Detect which cell encompasses the target text, then output its (X, Y) center coordinate. 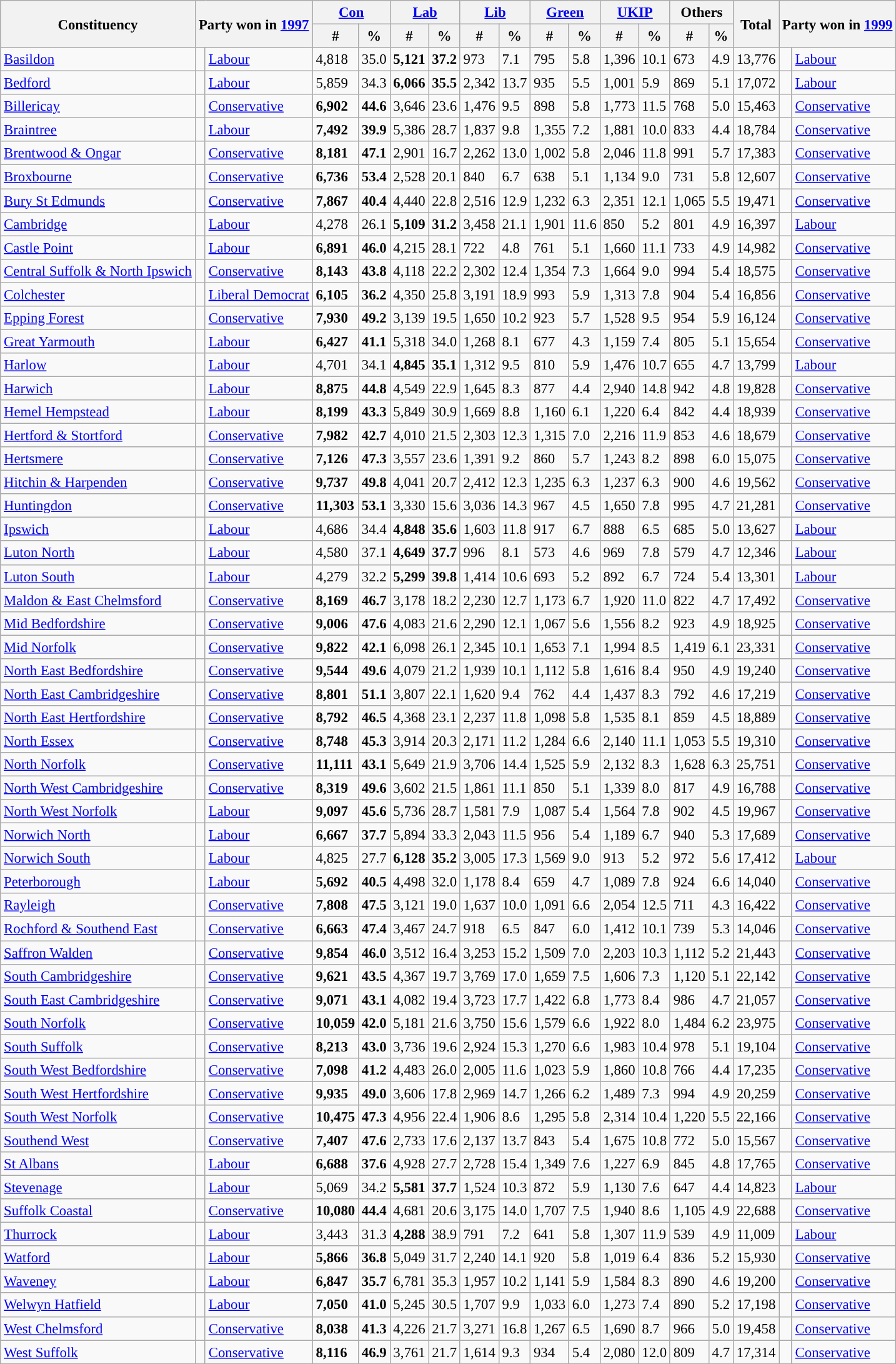
4,215 (409, 248)
4,226 (409, 1328)
4,956 (409, 1117)
2,240 (479, 1258)
761 (550, 248)
1,637 (479, 906)
South Norfolk (97, 1023)
4,845 (409, 365)
5,581 (409, 1188)
3,467 (409, 929)
5,109 (409, 224)
795 (550, 59)
1,837 (479, 130)
15,463 (756, 106)
22.2 (444, 271)
16.7 (444, 153)
918 (479, 929)
14.3 (514, 506)
33.3 (444, 835)
1,173 (550, 600)
792 (689, 694)
4,580 (335, 553)
2,237 (479, 718)
1,284 (550, 741)
18,889 (756, 718)
1,243 (619, 459)
49.2 (374, 318)
15.4 (514, 1164)
954 (689, 318)
19,240 (756, 671)
1,860 (619, 1070)
900 (689, 483)
972 (689, 858)
Norwich South (97, 858)
14,982 (756, 248)
23.1 (444, 718)
42.0 (374, 1023)
1,134 (619, 177)
7.9 (514, 811)
Thurrock (97, 1235)
4,079 (409, 671)
1,535 (619, 718)
South Cambridgeshire (97, 976)
9,006 (335, 623)
1,614 (479, 1352)
5,181 (409, 1023)
15,075 (756, 459)
1,307 (619, 1235)
5,299 (409, 576)
8,748 (335, 741)
19.6 (444, 1046)
Billericay (97, 106)
1,628 (689, 765)
Maldon & East Chelmsford (97, 600)
25,751 (756, 765)
5,849 (409, 412)
18,925 (756, 623)
Stevenage (97, 1188)
Castle Point (97, 248)
659 (550, 882)
731 (689, 177)
1,983 (619, 1046)
18,679 (756, 436)
14,823 (756, 1188)
1,579 (550, 1023)
2,516 (479, 201)
17,383 (756, 153)
36.8 (374, 1258)
9,097 (335, 811)
940 (689, 835)
22.4 (444, 1117)
8.7 (654, 1328)
40.4 (374, 201)
Waveney (97, 1281)
8,792 (335, 718)
South West Bedfordshire (97, 1070)
10.7 (654, 365)
35.1 (444, 365)
Green (565, 13)
917 (550, 529)
19,458 (756, 1328)
2,203 (619, 953)
3,606 (409, 1093)
8.5 (654, 647)
4,825 (335, 858)
14.8 (654, 388)
46.7 (374, 600)
17,492 (756, 600)
3,557 (409, 459)
869 (689, 83)
1,659 (550, 976)
872 (550, 1188)
11,303 (335, 506)
4,928 (409, 1164)
46.5 (374, 718)
25.8 (444, 294)
934 (550, 1352)
Peterborough (97, 882)
21.2 (444, 671)
1,189 (619, 835)
35.2 (444, 858)
3,512 (409, 953)
12.4 (514, 271)
Watford (97, 1258)
4,701 (335, 365)
18,575 (756, 271)
11,111 (335, 765)
10,059 (335, 1023)
36.2 (374, 294)
3,139 (409, 318)
Hemel Hempstead (97, 412)
2,924 (479, 1046)
North East Bedfordshire (97, 671)
South West Hertfordshire (97, 1093)
Suffolk Coastal (97, 1211)
655 (689, 365)
19.0 (444, 906)
966 (689, 1328)
Total (756, 24)
9,935 (335, 1093)
935 (550, 83)
Epping Forest (97, 318)
14.0 (514, 1211)
14,046 (756, 929)
Bury St Edmunds (97, 201)
3,646 (409, 106)
16,856 (756, 294)
31.7 (444, 1258)
Bedford (97, 83)
20.7 (444, 483)
956 (550, 835)
23,331 (756, 647)
1,620 (479, 694)
801 (689, 224)
17.8 (444, 1093)
Norwich North (97, 835)
Con (351, 13)
Brentwood & Ongar (97, 153)
5,245 (409, 1305)
2,132 (619, 765)
1,569 (550, 858)
11,009 (756, 1235)
817 (689, 788)
Hitchin & Harpenden (97, 483)
11.0 (654, 600)
7,982 (335, 436)
Basildon (97, 59)
South West Norfolk (97, 1117)
942 (689, 388)
North East Cambridgeshire (97, 694)
2,054 (619, 906)
995 (689, 506)
17.0 (514, 976)
20.3 (444, 741)
19.7 (444, 976)
3,914 (409, 741)
6,688 (335, 1164)
4,278 (335, 224)
3,191 (479, 294)
9,621 (335, 976)
Lib (495, 13)
1,901 (550, 224)
Great Yarmouth (97, 341)
3,761 (409, 1352)
724 (689, 576)
950 (689, 671)
4,041 (409, 483)
1,906 (479, 1117)
3,036 (479, 506)
859 (689, 718)
924 (689, 882)
18,939 (756, 412)
822 (689, 600)
16.4 (444, 953)
847 (550, 929)
21,281 (756, 506)
1,922 (619, 1023)
North West Norfolk (97, 811)
35.7 (374, 1281)
17,198 (756, 1305)
1,178 (479, 882)
6,128 (409, 858)
13,301 (756, 576)
904 (689, 294)
10,080 (335, 1211)
892 (619, 576)
10.6 (514, 576)
647 (689, 1188)
43.8 (374, 271)
7,098 (335, 1070)
9,854 (335, 953)
2,262 (479, 153)
18,784 (756, 130)
8,116 (335, 1352)
14.7 (514, 1093)
3,723 (479, 1000)
42.1 (374, 647)
15,567 (756, 1140)
5,859 (335, 83)
30.5 (444, 1305)
1,412 (619, 929)
9.8 (514, 130)
1,881 (619, 130)
12.7 (514, 600)
6.8 (584, 1000)
Party won in 1999 (837, 24)
1,130 (619, 1188)
6,427 (335, 341)
Hertford & Stortford (97, 436)
Hertsmere (97, 459)
South East Cambridgeshire (97, 1000)
20.6 (444, 1211)
9.2 (514, 459)
1,669 (479, 412)
4,848 (409, 529)
877 (550, 388)
986 (689, 1000)
39.8 (444, 576)
3,458 (479, 224)
8,181 (335, 153)
Broxbourne (97, 177)
1,067 (550, 623)
21.9 (444, 765)
6,891 (335, 248)
17,689 (756, 835)
8,801 (335, 694)
Mid Bedfordshire (97, 623)
2,728 (479, 1164)
1,295 (550, 1117)
1,089 (619, 882)
4,649 (409, 553)
5,692 (335, 882)
1,414 (479, 576)
Luton North (97, 553)
49.0 (374, 1093)
15,654 (756, 341)
913 (619, 858)
9.3 (514, 1352)
5,894 (409, 835)
4,498 (409, 882)
Liberal Democrat (259, 294)
973 (479, 59)
3,121 (409, 906)
7,808 (335, 906)
539 (689, 1235)
1,564 (619, 811)
7,492 (335, 130)
15,930 (756, 1258)
44.4 (374, 1211)
4,681 (409, 1211)
West Chelmsford (97, 1328)
2,969 (479, 1093)
19.5 (444, 318)
711 (689, 906)
5,318 (409, 341)
2,733 (409, 1140)
Harlow (97, 365)
1,033 (550, 1305)
43.0 (374, 1046)
1,616 (619, 671)
7,126 (335, 459)
2,080 (619, 1352)
2,351 (619, 201)
1,232 (550, 201)
West Suffolk (97, 1352)
1,105 (689, 1211)
2,230 (479, 600)
6,847 (335, 1281)
2,137 (479, 1140)
Central Suffolk & North Ipswich (97, 271)
9,544 (335, 671)
8,143 (335, 271)
1,354 (550, 271)
573 (550, 553)
1,396 (619, 59)
46.9 (374, 1352)
2,043 (479, 835)
1,268 (479, 341)
30.9 (444, 412)
5,386 (409, 130)
845 (689, 1164)
1,645 (479, 388)
12,607 (756, 177)
1,653 (550, 647)
16,124 (756, 318)
32.2 (374, 576)
34.0 (444, 341)
15.3 (514, 1046)
1,994 (619, 647)
2,171 (479, 741)
1,160 (550, 412)
47.5 (374, 906)
17,235 (756, 1070)
1,098 (550, 718)
1,091 (550, 906)
996 (479, 553)
1,349 (550, 1164)
13,627 (756, 529)
32.0 (444, 882)
21.1 (514, 224)
3,443 (335, 1235)
41.3 (374, 1328)
1,053 (689, 741)
28.1 (444, 248)
1,940 (619, 1211)
Welwyn Hatfield (97, 1305)
47.1 (374, 153)
739 (689, 929)
3,769 (479, 976)
843 (550, 1140)
19,310 (756, 741)
17,219 (756, 694)
836 (689, 1258)
17,412 (756, 858)
35.5 (444, 83)
6,098 (409, 647)
1,002 (550, 153)
6,667 (335, 835)
722 (479, 248)
7,050 (335, 1305)
1,484 (689, 1023)
19,562 (756, 483)
1,270 (550, 1046)
3,807 (409, 694)
7,407 (335, 1140)
17,765 (756, 1164)
3,602 (409, 788)
1,524 (479, 1188)
2,005 (479, 1070)
Rayleigh (97, 906)
Ipswich (97, 529)
2,345 (479, 647)
19,967 (756, 811)
17.3 (514, 858)
12,346 (756, 553)
902 (689, 811)
3,253 (479, 953)
North East Hertfordshire (97, 718)
9.4 (514, 694)
13,776 (756, 59)
1,489 (619, 1093)
1,159 (619, 341)
13.0 (514, 153)
Luton South (97, 576)
45.6 (374, 811)
Lab (425, 13)
1,019 (619, 1258)
3,750 (479, 1023)
1,235 (550, 483)
22.8 (444, 201)
1,660 (619, 248)
853 (689, 436)
8.8 (514, 412)
18.2 (444, 600)
4,686 (335, 529)
15.2 (514, 953)
766 (689, 1070)
14,040 (756, 882)
1,315 (550, 436)
6.9 (654, 1164)
53.1 (374, 506)
1,267 (550, 1328)
993 (550, 294)
Cambridge (97, 224)
1,266 (550, 1093)
6,781 (409, 1281)
3,736 (409, 1046)
978 (689, 1046)
3,271 (479, 1328)
2,901 (409, 153)
8,169 (335, 600)
19,104 (756, 1046)
685 (689, 529)
1,312 (479, 365)
1,237 (619, 483)
4,010 (409, 436)
5,121 (409, 59)
39.9 (374, 130)
16,788 (756, 788)
2,528 (409, 177)
37.6 (374, 1164)
1,957 (479, 1281)
4,483 (409, 1070)
22,142 (756, 976)
Harwich (97, 388)
17.6 (444, 1140)
Huntingdon (97, 506)
8,319 (335, 788)
1,581 (479, 811)
4,549 (409, 388)
31.2 (444, 224)
35.6 (444, 529)
Southend West (97, 1140)
12.9 (514, 201)
Braintree (97, 130)
641 (550, 1235)
14.1 (514, 1258)
833 (689, 130)
4,367 (409, 976)
7,930 (335, 318)
1,313 (619, 294)
17,072 (756, 83)
860 (550, 459)
7,867 (335, 201)
1,861 (479, 788)
991 (689, 153)
1,437 (619, 694)
1,339 (619, 788)
888 (619, 529)
20,259 (756, 1093)
9,737 (335, 483)
840 (479, 177)
34.2 (374, 1188)
Colchester (97, 294)
693 (550, 576)
UKIP (635, 13)
44.6 (374, 106)
1,509 (550, 953)
20.1 (444, 177)
8,875 (335, 388)
2,046 (619, 153)
768 (689, 106)
579 (689, 553)
41.0 (374, 1305)
4,288 (409, 1235)
Rochford & Southend East (97, 929)
2,412 (479, 483)
18.9 (514, 294)
37.2 (444, 59)
19,200 (756, 1281)
49.8 (374, 483)
791 (479, 1235)
8,213 (335, 1046)
22.9 (444, 388)
24.7 (444, 929)
805 (689, 341)
43.3 (374, 412)
6,066 (409, 83)
5,069 (335, 1188)
6,105 (335, 294)
31.3 (374, 1235)
11.2 (514, 741)
19,471 (756, 201)
2,303 (479, 436)
26.0 (444, 1070)
40.5 (374, 882)
Party won in 1997 (254, 24)
23,975 (756, 1023)
17,314 (756, 1352)
22.1 (444, 694)
2,216 (619, 436)
5,866 (335, 1258)
1,939 (479, 671)
1,391 (479, 459)
21,443 (756, 953)
1,690 (619, 1328)
43.5 (374, 976)
2,342 (479, 83)
South Suffolk (97, 1046)
44.8 (374, 388)
920 (550, 1258)
34.3 (374, 83)
1,087 (550, 811)
37.1 (374, 553)
16,397 (756, 224)
1,355 (550, 130)
1,141 (550, 1281)
5,049 (409, 1258)
2,140 (619, 741)
19.4 (444, 1000)
9,071 (335, 1000)
3,178 (409, 600)
967 (550, 506)
North West Cambridgeshire (97, 788)
762 (550, 694)
1,584 (619, 1281)
4,118 (409, 271)
17.7 (514, 1000)
4,350 (409, 294)
3,330 (409, 506)
677 (550, 341)
842 (689, 412)
13,799 (756, 365)
Others (701, 13)
38.9 (444, 1235)
North Norfolk (97, 765)
6,902 (335, 106)
969 (619, 553)
53.4 (374, 177)
9,822 (335, 647)
2,302 (479, 271)
4,279 (335, 576)
3,706 (479, 765)
22,688 (756, 1211)
North Essex (97, 741)
1,023 (550, 1070)
3,005 (479, 858)
1,525 (550, 765)
1,001 (619, 83)
12.5 (654, 906)
51.1 (374, 694)
5,649 (409, 765)
34.4 (374, 529)
4,082 (409, 1000)
1,227 (619, 1164)
1,556 (619, 623)
4,083 (409, 623)
733 (689, 248)
673 (689, 59)
Constituency (97, 24)
10,475 (335, 1117)
2,290 (479, 623)
772 (689, 1140)
Mid Norfolk (97, 647)
16,422 (756, 906)
12.0 (654, 1352)
4,368 (409, 718)
8,038 (335, 1328)
34.1 (374, 365)
14.4 (514, 765)
41.1 (374, 341)
42.7 (374, 436)
1,422 (550, 1000)
1,603 (479, 529)
St Albans (97, 1164)
6,736 (335, 177)
5,736 (409, 811)
1,419 (689, 647)
1,675 (619, 1140)
35.0 (374, 59)
4,440 (409, 201)
2,940 (619, 388)
2,314 (619, 1117)
8,199 (335, 412)
22,166 (756, 1117)
1,065 (689, 201)
21,057 (756, 1000)
45.3 (374, 741)
809 (689, 1352)
41.2 (374, 1070)
4,818 (335, 59)
3,175 (479, 1211)
19,828 (756, 388)
16.8 (514, 1328)
1,664 (619, 271)
1,528 (619, 318)
1,120 (689, 976)
9.9 (514, 1305)
1,606 (619, 976)
1,920 (619, 600)
35.3 (444, 1281)
810 (550, 365)
6,663 (335, 929)
Saffron Walden (97, 953)
47.4 (374, 929)
1,273 (619, 1305)
638 (550, 177)
